Scan for the cell matching the given text and deliver its (x, y) coordinate at center. 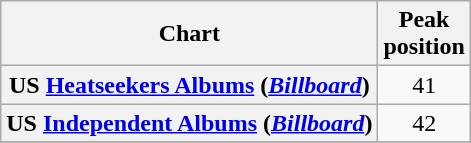
US Heatseekers Albums (Billboard) (190, 85)
US Independent Albums (Billboard) (190, 123)
Peakposition (424, 34)
42 (424, 123)
41 (424, 85)
Chart (190, 34)
